Return the (x, y) coordinate for the center point of the cell that contains the specified text.  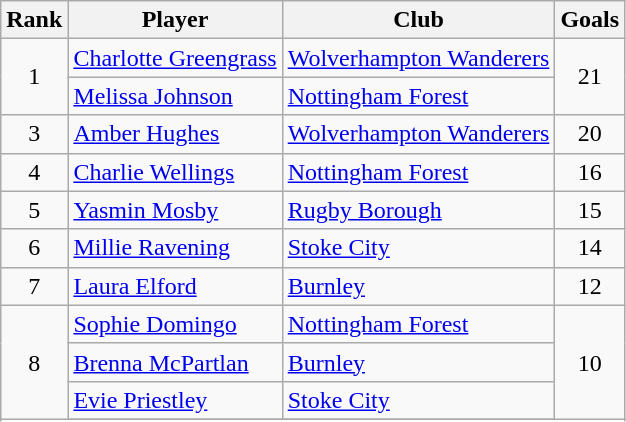
3 (34, 134)
14 (590, 248)
15 (590, 210)
Charlie Wellings (175, 172)
7 (34, 286)
Millie Ravening (175, 248)
Rank (34, 20)
20 (590, 134)
12 (590, 286)
10 (590, 362)
4 (34, 172)
Rugby Borough (418, 210)
Evie Priestley (175, 400)
Amber Hughes (175, 134)
Brenna McPartlan (175, 362)
8 (34, 362)
Melissa Johnson (175, 96)
Club (418, 20)
1 (34, 77)
Sophie Domingo (175, 324)
Laura Elford (175, 286)
21 (590, 77)
Goals (590, 20)
6 (34, 248)
Charlotte Greengrass (175, 58)
16 (590, 172)
5 (34, 210)
Yasmin Mosby (175, 210)
Player (175, 20)
